Output the (x, y) coordinate of the center of the cell containing the given text.  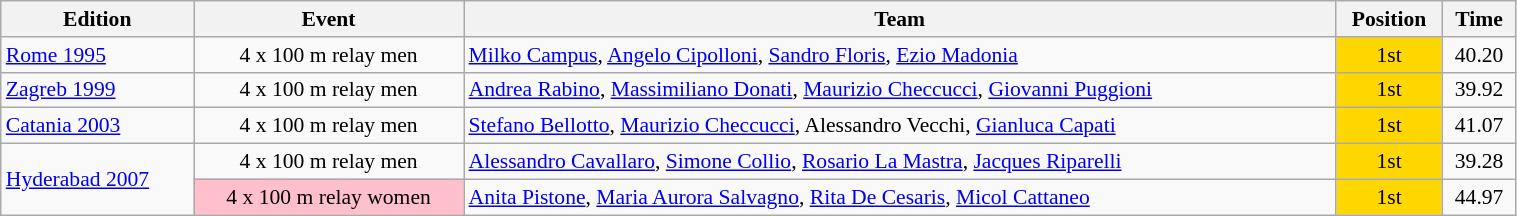
Catania 2003 (98, 126)
40.20 (1479, 55)
41.07 (1479, 126)
4 x 100 m relay women (329, 197)
Position (1389, 19)
Time (1479, 19)
39.92 (1479, 90)
Milko Campus, Angelo Cipolloni, Sandro Floris, Ezio Madonia (900, 55)
39.28 (1479, 162)
44.97 (1479, 197)
Rome 1995 (98, 55)
Andrea Rabino, Massimiliano Donati, Maurizio Checcucci, Giovanni Puggioni (900, 90)
Zagreb 1999 (98, 90)
Edition (98, 19)
Alessandro Cavallaro, Simone Collio, Rosario La Mastra, Jacques Riparelli (900, 162)
Hyderabad 2007 (98, 180)
Stefano Bellotto, Maurizio Checcucci, Alessandro Vecchi, Gianluca Capati (900, 126)
Team (900, 19)
Event (329, 19)
Anita Pistone, Maria Aurora Salvagno, Rita De Cesaris, Micol Cattaneo (900, 197)
